Output the [x, y] coordinate of the center of the cell containing the given text.  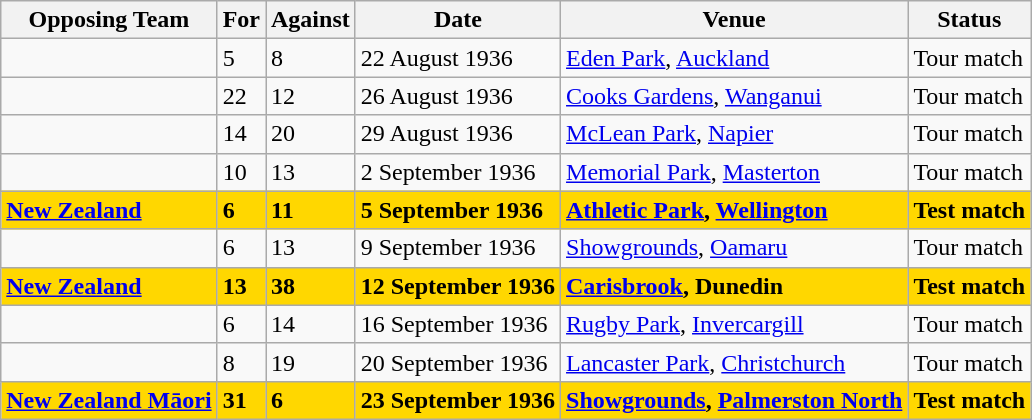
Venue [734, 20]
12 [311, 96]
Against [311, 20]
Status [970, 20]
11 [311, 210]
Memorial Park, Masterton [734, 172]
23 September 1936 [458, 400]
Lancaster Park, Christchurch [734, 362]
Eden Park, Auckland [734, 58]
5 [241, 58]
McLean Park, Napier [734, 134]
Opposing Team [109, 20]
31 [241, 400]
New Zealand Māori [109, 400]
16 September 1936 [458, 324]
12 September 1936 [458, 286]
Showgrounds, Palmerston North [734, 400]
22 August 1936 [458, 58]
For [241, 20]
Date [458, 20]
19 [311, 362]
2 September 1936 [458, 172]
9 September 1936 [458, 248]
Carisbrook, Dunedin [734, 286]
5 September 1936 [458, 210]
26 August 1936 [458, 96]
38 [311, 286]
Showgrounds, Oamaru [734, 248]
29 August 1936 [458, 134]
22 [241, 96]
Athletic Park, Wellington [734, 210]
Cooks Gardens, Wanganui [734, 96]
20 [311, 134]
10 [241, 172]
20 September 1936 [458, 362]
Rugby Park, Invercargill [734, 324]
